Extract the [X, Y] coordinate from the center of the cell holding the provided text.  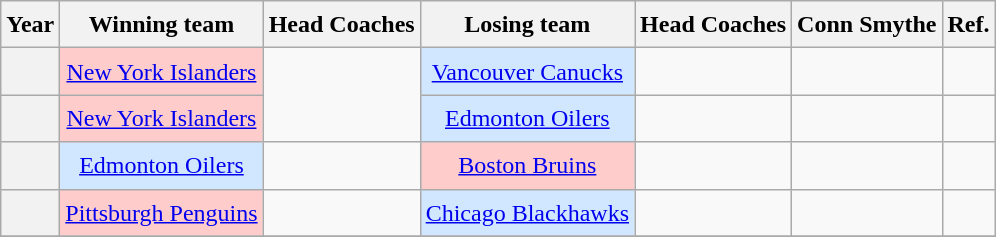
Boston Bruins [527, 166]
Conn Smythe [867, 24]
Year [30, 24]
Losing team [527, 24]
Chicago Blackhawks [527, 212]
Winning team [162, 24]
Pittsburgh Penguins [162, 212]
Vancouver Canucks [527, 72]
Ref. [968, 24]
